Determine the [x, y] coordinate at the center of the cell enclosing the given text.  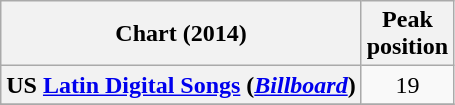
19 [407, 85]
Chart (2014) [181, 34]
Peakposition [407, 34]
US Latin Digital Songs (Billboard) [181, 85]
